Detect which cell encompasses the target text, then output its [X, Y] center coordinate. 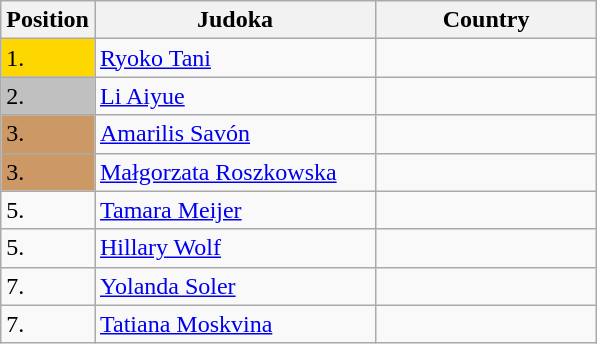
Hillary Wolf [234, 248]
Amarilis Savón [234, 134]
Yolanda Soler [234, 286]
Ryoko Tani [234, 58]
Country [486, 20]
Tamara Meijer [234, 210]
1. [48, 58]
Position [48, 20]
Judoka [234, 20]
Li Aiyue [234, 96]
Małgorzata Roszkowska [234, 172]
Tatiana Moskvina [234, 324]
2. [48, 96]
